Identify which cell holds the provided text, then report its (x, y) central coordinate. 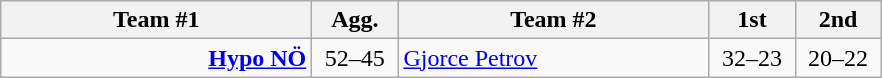
Agg. (355, 20)
1st (752, 20)
Team #2 (554, 20)
Hypo NÖ (156, 58)
Team #1 (156, 20)
20–22 (838, 58)
32–23 (752, 58)
2nd (838, 20)
52–45 (355, 58)
Gjorce Petrov (554, 58)
